Detect which cell encompasses the target text, then output its (X, Y) center coordinate. 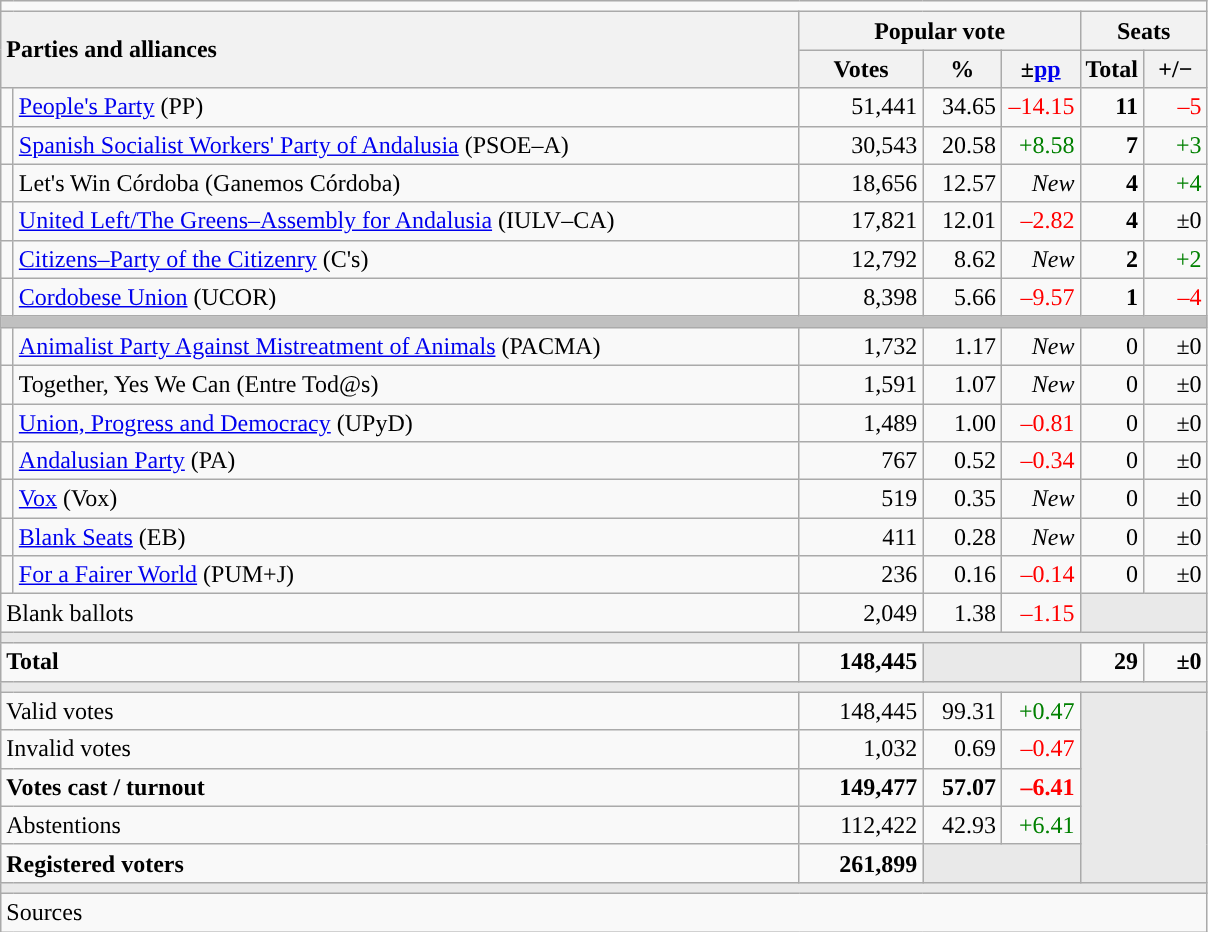
1.07 (962, 384)
2 (1112, 259)
–4 (1176, 297)
–0.34 (1040, 461)
+6.41 (1040, 825)
2,049 (861, 613)
Together, Yes We Can (Entre Tod@s) (406, 384)
Seats (1144, 31)
Valid votes (400, 711)
1.38 (962, 613)
Andalusian Party (PA) (406, 461)
Abstentions (400, 825)
0.69 (962, 749)
1.00 (962, 423)
112,422 (861, 825)
0.28 (962, 537)
+2 (1176, 259)
For a Fairer World (PUM+J) (406, 575)
–5 (1176, 107)
236 (861, 575)
29 (1112, 662)
0.35 (962, 499)
519 (861, 499)
–2.82 (1040, 221)
% (962, 69)
+4 (1176, 183)
12,792 (861, 259)
767 (861, 461)
United Left/The Greens–Assembly for Andalusia (IULV–CA) (406, 221)
–14.15 (1040, 107)
17,821 (861, 221)
+0.47 (1040, 711)
–9.57 (1040, 297)
Citizens–Party of the Citizenry (C's) (406, 259)
30,543 (861, 145)
Union, Progress and Democracy (UPyD) (406, 423)
Blank Seats (EB) (406, 537)
0.52 (962, 461)
0.16 (962, 575)
–0.81 (1040, 423)
–6.41 (1040, 787)
99.31 (962, 711)
Votes cast / turnout (400, 787)
42.93 (962, 825)
Popular vote (940, 31)
Blank ballots (400, 613)
1,732 (861, 346)
8,398 (861, 297)
261,899 (861, 863)
+/− (1176, 69)
57.07 (962, 787)
12.01 (962, 221)
Let's Win Córdoba (Ganemos Córdoba) (406, 183)
1 (1112, 297)
411 (861, 537)
5.66 (962, 297)
Spanish Socialist Workers' Party of Andalusia (PSOE–A) (406, 145)
149,477 (861, 787)
7 (1112, 145)
–0.14 (1040, 575)
Sources (604, 912)
People's Party (PP) (406, 107)
Animalist Party Against Mistreatment of Animals (PACMA) (406, 346)
1,032 (861, 749)
Vox (Vox) (406, 499)
51,441 (861, 107)
1,489 (861, 423)
1,591 (861, 384)
11 (1112, 107)
34.65 (962, 107)
–0.47 (1040, 749)
12.57 (962, 183)
–1.15 (1040, 613)
Parties and alliances (400, 50)
±pp (1040, 69)
1.17 (962, 346)
+3 (1176, 145)
Votes (861, 69)
20.58 (962, 145)
+8.58 (1040, 145)
Registered voters (400, 863)
8.62 (962, 259)
18,656 (861, 183)
Cordobese Union (UCOR) (406, 297)
Invalid votes (400, 749)
